Return the [X, Y] coordinate for the center point of the cell that contains the specified text.  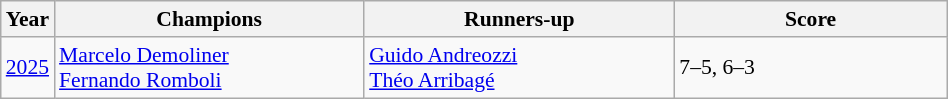
Guido Andreozzi Théo Arribagé [519, 68]
Marcelo Demoliner Fernando Romboli [209, 68]
Year [28, 19]
2025 [28, 68]
Runners-up [519, 19]
7–5, 6–3 [810, 68]
Score [810, 19]
Champions [209, 19]
